For the text-containing cell, return its midpoint in [x, y] coordinate format. 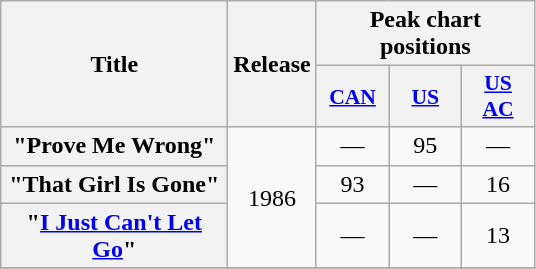
Release [272, 64]
13 [498, 236]
CAN [352, 96]
"Prove Me Wrong" [114, 146]
USAC [498, 96]
1986 [272, 198]
16 [498, 184]
US [426, 96]
95 [426, 146]
93 [352, 184]
"I Just Can't Let Go" [114, 236]
Peak chart positions [425, 34]
Title [114, 64]
"That Girl Is Gone" [114, 184]
